Return [x, y] of the center of cell containing provided text 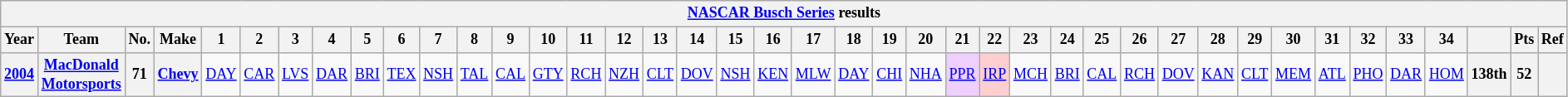
CAR [259, 75]
22 [994, 40]
13 [660, 40]
ATL [1332, 75]
10 [548, 40]
7 [439, 40]
15 [735, 40]
71 [140, 75]
29 [1255, 40]
24 [1068, 40]
TAL [474, 75]
Team [81, 40]
IRP [994, 75]
34 [1447, 40]
28 [1218, 40]
MLW [813, 75]
9 [510, 40]
Ref [1553, 40]
138th [1489, 75]
KEN [773, 75]
20 [926, 40]
19 [890, 40]
PPR [963, 75]
25 [1102, 40]
3 [296, 40]
4 [333, 40]
LVS [296, 75]
32 [1368, 40]
11 [586, 40]
Chevy [178, 75]
Year [20, 40]
27 [1178, 40]
Pts [1525, 40]
NZH [624, 75]
1 [221, 40]
PHO [1368, 75]
MEM [1294, 75]
Make [178, 40]
GTY [548, 75]
31 [1332, 40]
MCH [1031, 75]
23 [1031, 40]
8 [474, 40]
52 [1525, 75]
5 [367, 40]
26 [1140, 40]
HOM [1447, 75]
2004 [20, 75]
17 [813, 40]
No. [140, 40]
14 [697, 40]
CHI [890, 75]
MacDonald Motorsports [81, 75]
KAN [1218, 75]
TEX [402, 75]
NASCAR Busch Series results [784, 13]
6 [402, 40]
16 [773, 40]
18 [854, 40]
2 [259, 40]
33 [1407, 40]
21 [963, 40]
30 [1294, 40]
12 [624, 40]
NHA [926, 75]
